Output the (x, y) coordinate of the center of the cell containing the given text.  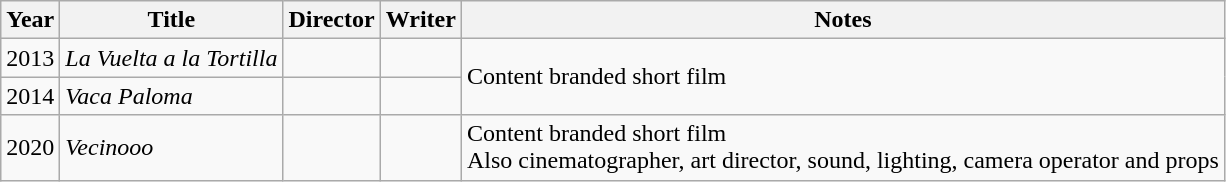
2013 (30, 58)
La Vuelta a la Tortilla (172, 58)
Year (30, 20)
Notes (842, 20)
Director (332, 20)
Vaca Paloma (172, 96)
Content branded short film Also cinematographer, art director, sound, lighting, camera operator and props (842, 148)
2014 (30, 96)
Title (172, 20)
Vecinooo (172, 148)
2020 (30, 148)
Content branded short film (842, 77)
Writer (420, 20)
